Scan for the cell matching the given text and deliver its [x, y] coordinate at center. 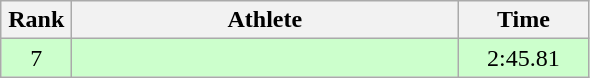
Rank [36, 20]
7 [36, 58]
2:45.81 [524, 58]
Athlete [265, 20]
Time [524, 20]
